Capture the cell that displays the provided text and extract its (x, y) central coordinate. 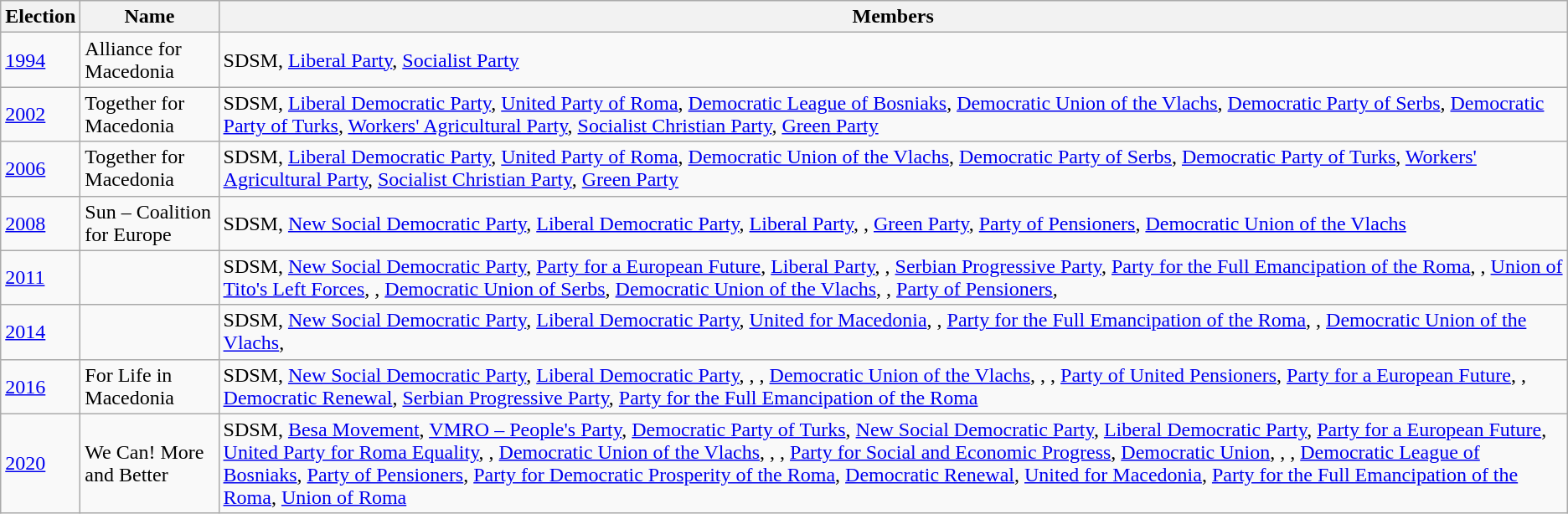
2002 (40, 114)
Name (149, 17)
Members (893, 17)
2006 (40, 169)
2020 (40, 464)
2014 (40, 332)
2016 (40, 387)
1994 (40, 60)
SDSM, Liberal Party, Socialist Party (893, 60)
For Life in Macedonia (149, 387)
Sun – Coalition for Europe (149, 223)
Election (40, 17)
SDSM, New Social Democratic Party, Liberal Democratic Party, Liberal Party, , Green Party, Party of Pensioners, Democratic Union of the Vlachs (893, 223)
2011 (40, 278)
2008 (40, 223)
We Can! More and Better (149, 464)
Alliance for Macedonia (149, 60)
